Determine the [X, Y] coordinate at the center of the cell enclosing the given text.  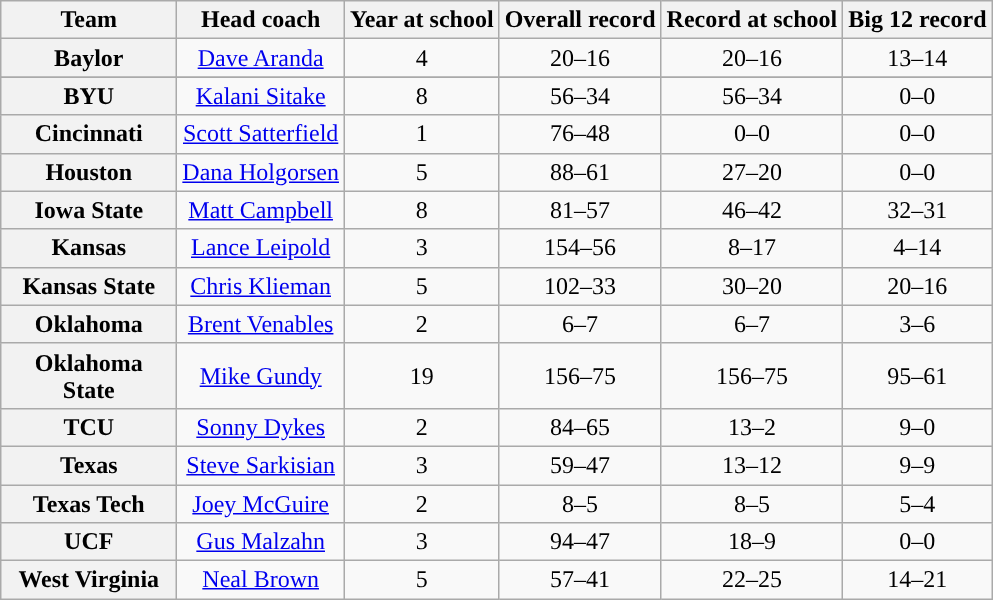
57–41 [580, 580]
Joey McGuire [261, 503]
Steve Sarkisian [261, 465]
76–48 [580, 134]
18–9 [752, 542]
8–17 [752, 248]
Houston [89, 172]
22–25 [752, 580]
Scott Satterfield [261, 134]
59–47 [580, 465]
Matt Campbell [261, 210]
Team [89, 20]
Sonny Dykes [261, 427]
Kalani Sitake [261, 96]
Head coach [261, 20]
13–12 [752, 465]
9–0 [918, 427]
TCU [89, 427]
95–61 [918, 376]
4–14 [918, 248]
Overall record [580, 20]
Big 12 record [918, 20]
81–57 [580, 210]
Dave Aranda [261, 58]
Cincinnati [89, 134]
Dana Holgorsen [261, 172]
14–21 [918, 580]
Record at school [752, 20]
Lance Leipold [261, 248]
154–56 [580, 248]
32–31 [918, 210]
Kansas [89, 248]
Mike Gundy [261, 376]
Chris Klieman [261, 286]
Neal Brown [261, 580]
3–6 [918, 324]
West Virginia [89, 580]
13–14 [918, 58]
UCF [89, 542]
102–33 [580, 286]
9–9 [918, 465]
Brent Venables [261, 324]
Year at school [422, 20]
19 [422, 376]
Oklahoma [89, 324]
4 [422, 58]
Baylor [89, 58]
Gus Malzahn [261, 542]
Oklahoma State [89, 376]
94–47 [580, 542]
27–20 [752, 172]
Texas Tech [89, 503]
5–4 [918, 503]
88–61 [580, 172]
46–42 [752, 210]
Iowa State [89, 210]
13–2 [752, 427]
Kansas State [89, 286]
BYU [89, 96]
30–20 [752, 286]
1 [422, 134]
Texas [89, 465]
84–65 [580, 427]
